Determine the (x, y) coordinate at the center of the cell enclosing the given text.  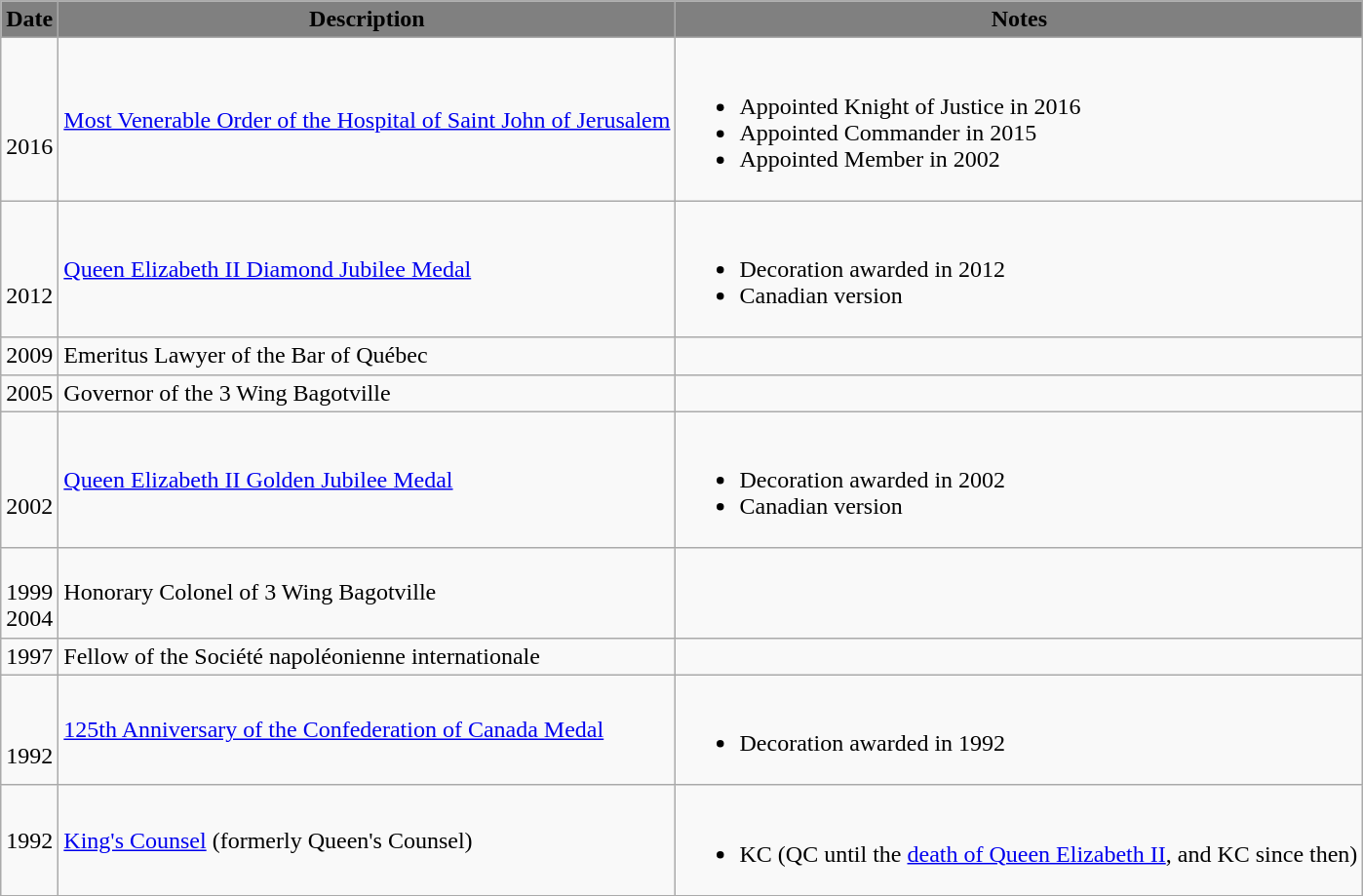
Date (29, 19)
Description (367, 19)
Decoration awarded in 2002Canadian version (1020, 480)
1997 (29, 656)
Most Venerable Order of the Hospital of Saint John of Jerusalem (367, 119)
2002 (29, 480)
Honorary Colonel of 3 Wing Bagotville (367, 593)
Emeritus Lawyer of the Bar of Québec (367, 356)
Queen Elizabeth II Golden Jubilee Medal (367, 480)
2016 (29, 119)
Decoration awarded in 1992 (1020, 729)
Fellow of the Société napoléonienne internationale (367, 656)
2005 (29, 393)
19992004 (29, 593)
125th Anniversary of the Confederation of Canada Medal (367, 729)
Queen Elizabeth II Diamond Jubilee Medal (367, 269)
KC (QC until the death of Queen Elizabeth II, and KC since then) (1020, 840)
2012 (29, 269)
Appointed Knight of Justice in 2016Appointed Commander in 2015Appointed Member in 2002 (1020, 119)
King's Counsel (formerly Queen's Counsel) (367, 840)
Decoration awarded in 2012Canadian version (1020, 269)
2009 (29, 356)
Notes (1020, 19)
Governor of the 3 Wing Bagotville (367, 393)
